Scan for the cell matching the given text and deliver its [X, Y] coordinate at center. 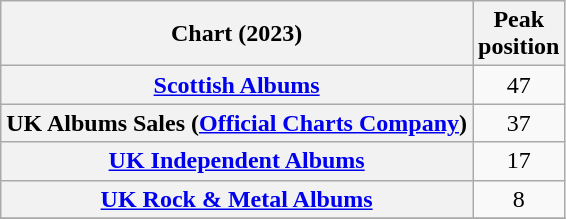
Chart (2023) [237, 34]
17 [518, 161]
Peakposition [518, 34]
8 [518, 199]
UK Independent Albums [237, 161]
Scottish Albums [237, 85]
UK Rock & Metal Albums [237, 199]
47 [518, 85]
37 [518, 123]
UK Albums Sales (Official Charts Company) [237, 123]
